Identify which cell holds the provided text, then report its [X, Y] central coordinate. 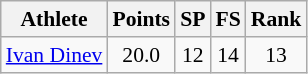
Points [141, 19]
Athlete [54, 19]
Rank [276, 19]
20.0 [141, 55]
FS [228, 19]
12 [192, 55]
Ivan Dinev [54, 55]
13 [276, 55]
SP [192, 19]
14 [228, 55]
